From the cell containing the given text, extract its center point as [x, y] coordinate. 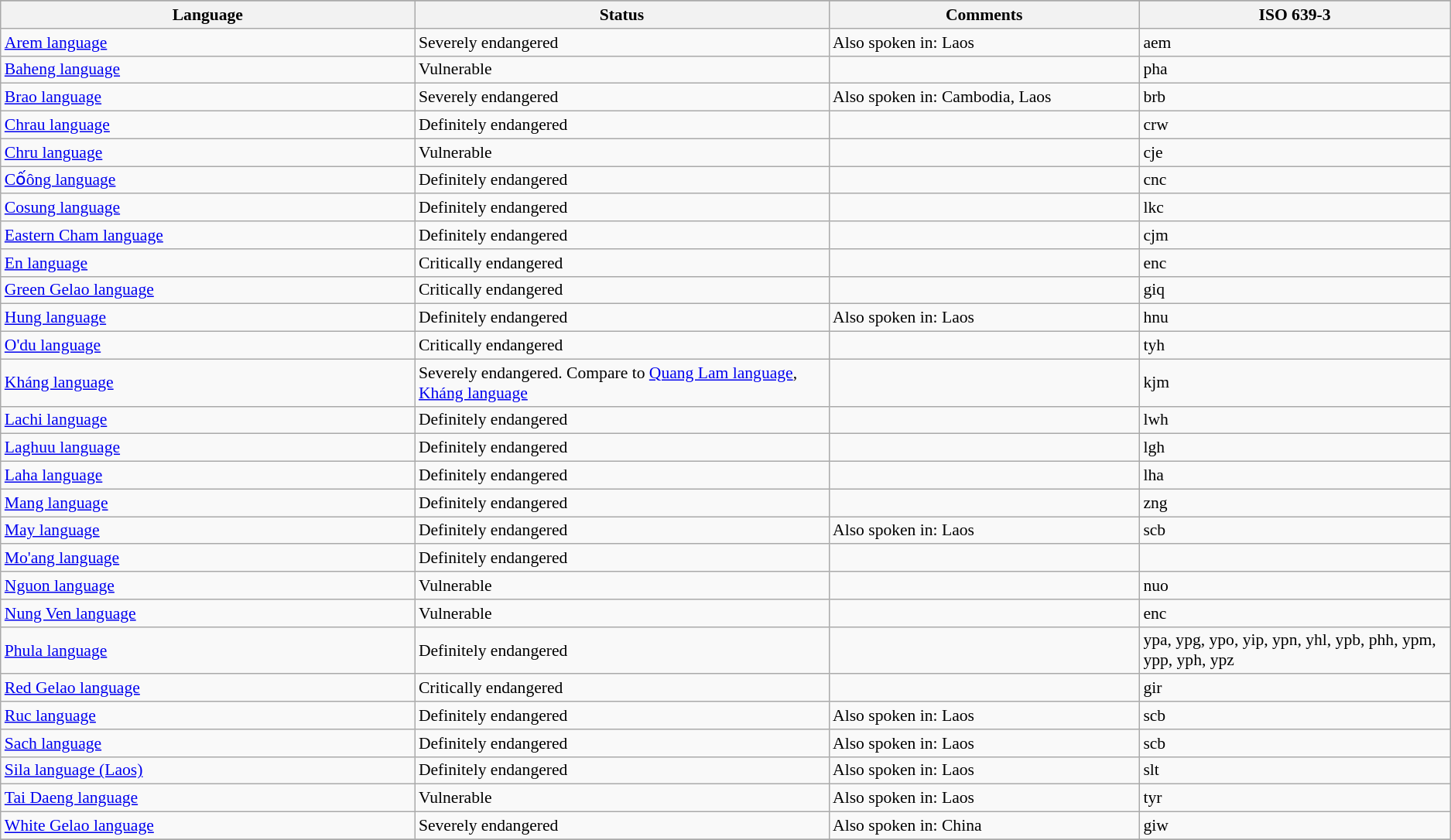
Phula language [207, 650]
Also spoken in: Cambodia, Laos [984, 97]
Laghuu language [207, 448]
Baheng language [207, 70]
brb [1294, 97]
Sila language (Laos) [207, 770]
Status [622, 15]
Nung Ven language [207, 613]
ISO 639-3 [1294, 15]
cjm [1294, 235]
Sach language [207, 743]
Lachi language [207, 420]
lha [1294, 476]
Also spoken in: China [984, 826]
White Gelao language [207, 826]
Severely endangered. Compare to Quang Lam language, Kháng language [622, 382]
Chrau language [207, 125]
Arem language [207, 43]
Mo'ang language [207, 558]
Language [207, 15]
Eastern Cham language [207, 235]
pha [1294, 70]
lkc [1294, 208]
gir [1294, 688]
hnu [1294, 318]
O'du language [207, 346]
Tai Daeng language [207, 798]
Nguon language [207, 586]
cje [1294, 152]
Kháng language [207, 382]
giq [1294, 290]
tyh [1294, 346]
En language [207, 263]
tyr [1294, 798]
Comments [984, 15]
kjm [1294, 382]
Cosung language [207, 208]
cnc [1294, 180]
Green Gelao language [207, 290]
Brao language [207, 97]
aem [1294, 43]
May language [207, 531]
Laha language [207, 476]
Red Gelao language [207, 688]
Mang language [207, 503]
giw [1294, 826]
lgh [1294, 448]
Hung language [207, 318]
lwh [1294, 420]
slt [1294, 770]
zng [1294, 503]
crw [1294, 125]
nuo [1294, 586]
Cốông language [207, 180]
Ruc language [207, 715]
ypa, ypg, ypo, yip, ypn, yhl, ypb, phh, ypm, ypp, yph, ypz [1294, 650]
Chru language [207, 152]
